Determine the (x, y) coordinate at the center of the cell enclosing the given text.  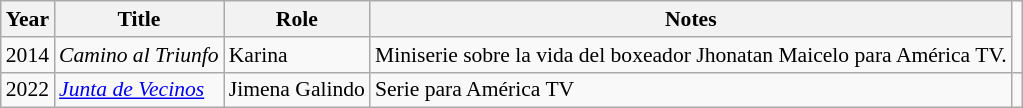
Title (139, 19)
Year (28, 19)
Karina (297, 55)
Notes (691, 19)
Serie para América TV (691, 90)
Miniserie sobre la vida del boxeador Jhonatan Maicelo para América TV. (691, 55)
Camino al Triunfo (139, 55)
2022 (28, 90)
Role (297, 19)
2014 (28, 55)
Jimena Galindo (297, 90)
Junta de Vecinos (139, 90)
